Extract the [X, Y] coordinate from the center of the cell holding the provided text.  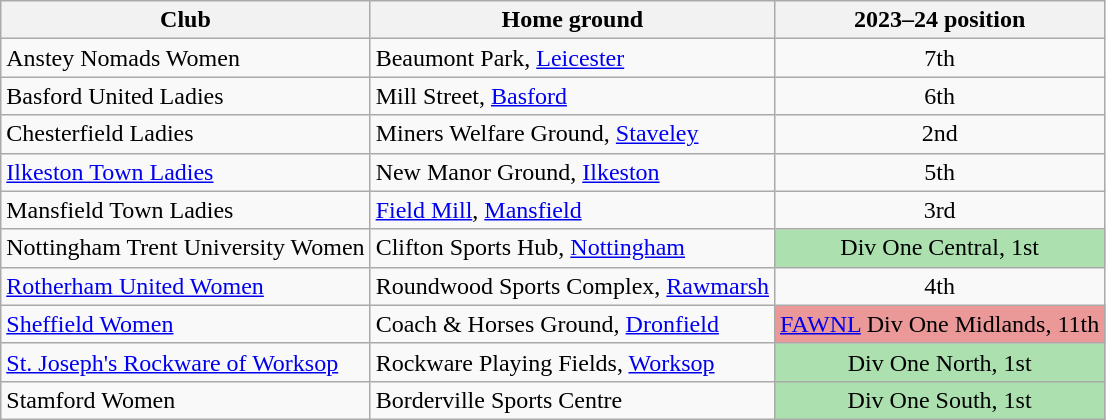
Borderville Sports Centre [572, 400]
Div One South, 1st [940, 400]
Coach & Horses Ground, Dronfield [572, 324]
Mansfield Town Ladies [186, 210]
5th [940, 172]
Chesterfield Ladies [186, 134]
Club [186, 20]
Roundwood Sports Complex, Rawmarsh [572, 286]
Div One North, 1st [940, 362]
St. Joseph's Rockware of Worksop [186, 362]
2nd [940, 134]
Mill Street, Basford [572, 96]
2023–24 position [940, 20]
Clifton Sports Hub, Nottingham [572, 248]
Field Mill, Mansfield [572, 210]
New Manor Ground, Ilkeston [572, 172]
FAWNL Div One Midlands, 11th [940, 324]
Div One Central, 1st [940, 248]
Nottingham Trent University Women [186, 248]
Stamford Women [186, 400]
Beaumont Park, Leicester [572, 58]
Rotherham United Women [186, 286]
4th [940, 286]
Ilkeston Town Ladies [186, 172]
7th [940, 58]
Basford United Ladies [186, 96]
Home ground [572, 20]
6th [940, 96]
Anstey Nomads Women [186, 58]
Rockware Playing Fields, Worksop [572, 362]
3rd [940, 210]
Sheffield Women [186, 324]
Miners Welfare Ground, Staveley [572, 134]
